Scan for the cell matching the given text and deliver its [x, y] coordinate at center. 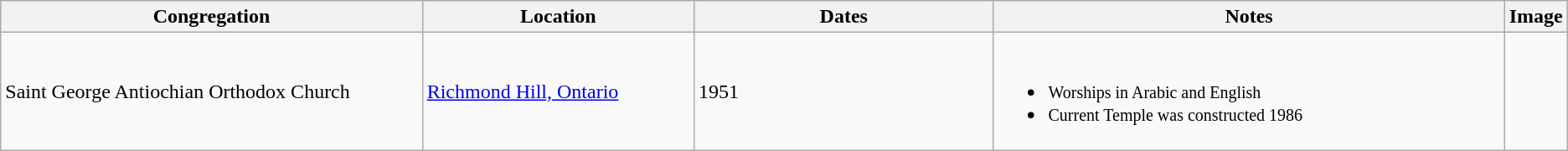
Congregation [211, 17]
Saint George Antiochian Orthodox Church [211, 91]
Dates [844, 17]
Worships in Arabic and EnglishCurrent Temple was constructed 1986 [1249, 91]
1951 [844, 91]
Image [1536, 17]
Location [558, 17]
Notes [1249, 17]
Richmond Hill, Ontario [558, 91]
